Locate the cell with the specified text and output its [x, y] center coordinate. 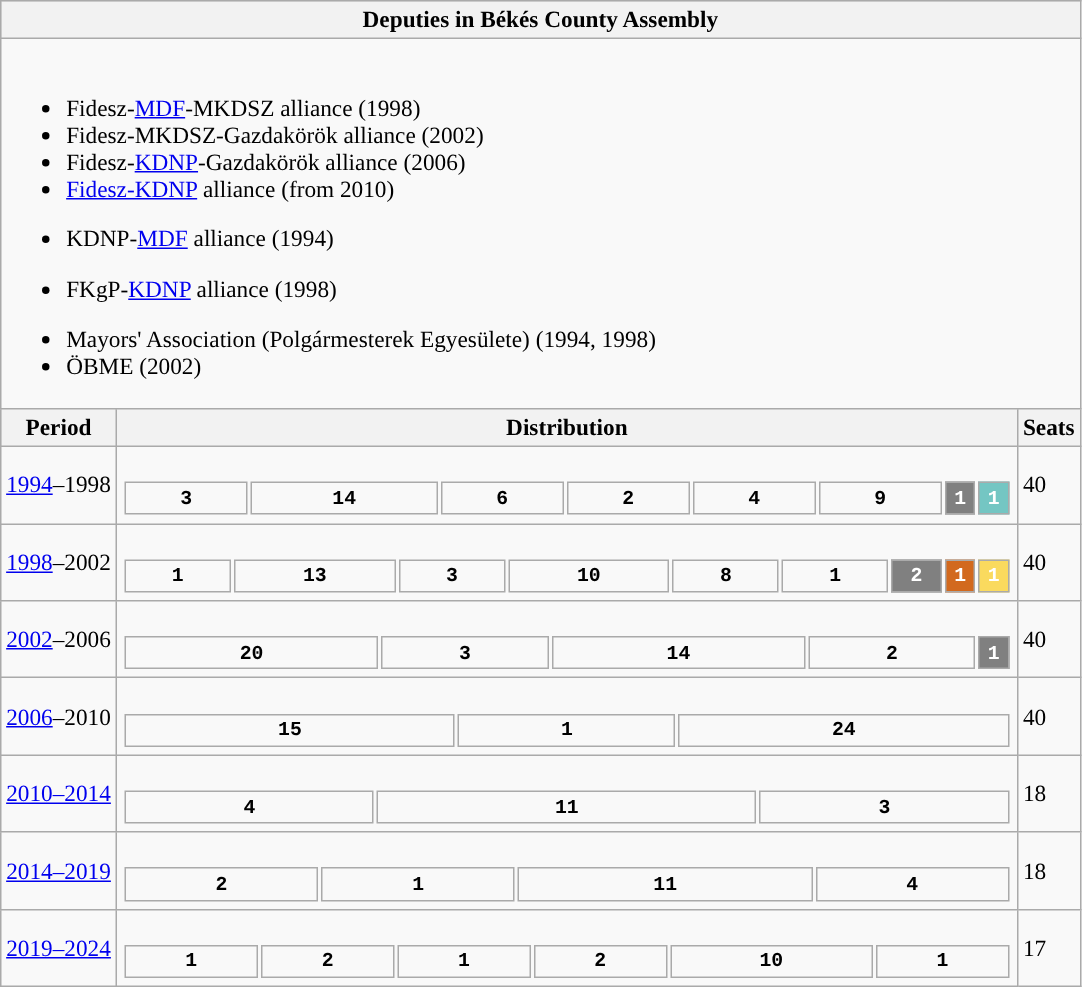
6 [502, 498]
13 [315, 576]
1 13 3 10 8 1 2 1 1 [566, 562]
9 [880, 498]
Period [59, 427]
4 11 3 [566, 794]
8 [726, 576]
2019–2024 [59, 948]
Deputies in Békés County Assembly [540, 19]
2006–2010 [59, 716]
17 [1048, 948]
2 1 11 4 [566, 870]
1 2 1 2 10 1 [566, 948]
20 3 14 2 1 [566, 638]
Distribution [566, 427]
20 [252, 652]
3 14 6 2 4 9 1 1 [566, 484]
2002–2006 [59, 638]
1994–1998 [59, 484]
Seats [1048, 427]
15 [290, 730]
15 1 24 [566, 716]
2014–2019 [59, 870]
2010–2014 [59, 794]
1998–2002 [59, 562]
24 [844, 730]
